Capture the cell that displays the provided text and extract its (X, Y) central coordinate. 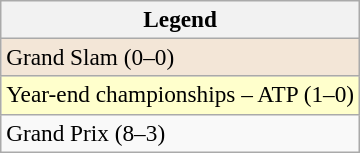
Grand Slam (0–0) (180, 57)
Year-end championships – ATP (1–0) (180, 95)
Grand Prix (8–3) (180, 133)
Legend (180, 19)
